Identify which cell holds the provided text, then report its (X, Y) central coordinate. 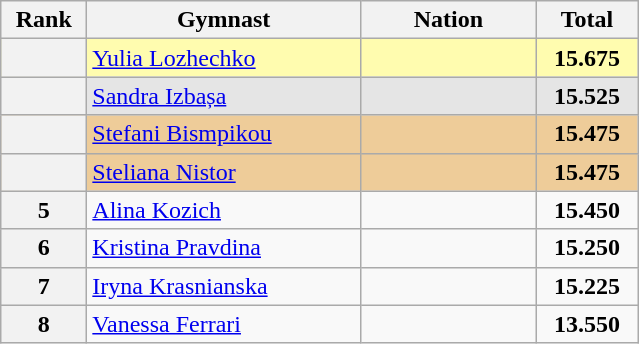
Alina Kozich (224, 210)
Sandra Izbașa (224, 96)
15.525 (586, 96)
8 (44, 324)
7 (44, 286)
5 (44, 210)
6 (44, 248)
Stefani Bismpikou (224, 134)
Iryna Krasnianska (224, 286)
Nation (448, 20)
Kristina Pravdina (224, 248)
15.675 (586, 58)
Yulia Lozhechko (224, 58)
15.225 (586, 286)
Gymnast (224, 20)
15.450 (586, 210)
15.250 (586, 248)
Total (586, 20)
Steliana Nistor (224, 172)
13.550 (586, 324)
Rank (44, 20)
Vanessa Ferrari (224, 324)
